Capture the cell that displays the provided text and extract its (X, Y) central coordinate. 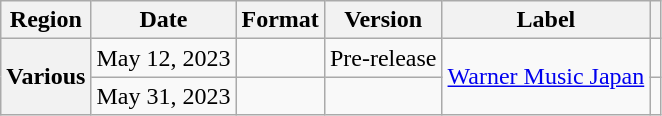
Region (46, 20)
Various (46, 77)
May 12, 2023 (164, 58)
Pre-release (383, 58)
May 31, 2023 (164, 96)
Label (546, 20)
Date (164, 20)
Warner Music Japan (546, 77)
Format (280, 20)
Version (383, 20)
